Return the (X, Y) coordinate for the center point of the cell that contains the specified text.  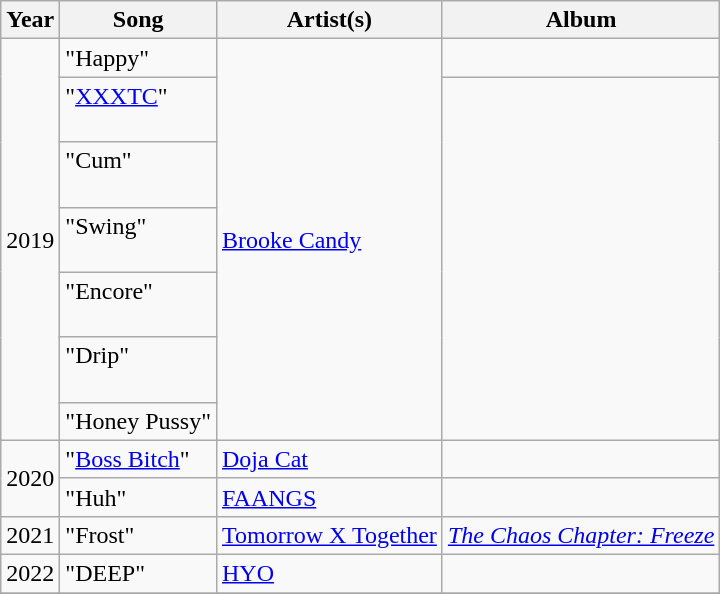
"Cum" (138, 174)
HYO (329, 573)
"Encore" (138, 304)
Year (30, 20)
Tomorrow X Together (329, 535)
Artist(s) (329, 20)
Album (580, 20)
"Huh" (138, 497)
2022 (30, 573)
Song (138, 20)
FAANGS (329, 497)
The Chaos Chapter: Freeze (580, 535)
"Drip" (138, 370)
"Frost" (138, 535)
"Happy" (138, 58)
"Boss Bitch" (138, 459)
Brooke Candy (329, 240)
"DEEP" (138, 573)
"Honey Pussy" (138, 421)
Doja Cat (329, 459)
"Swing" (138, 240)
2020 (30, 478)
2021 (30, 535)
"XXXTC" (138, 110)
2019 (30, 240)
